Identify which cell holds the provided text, then report its (X, Y) central coordinate. 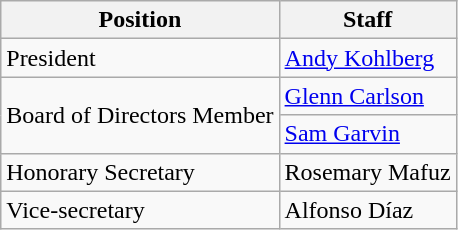
Glenn Carlson (368, 96)
Alfonso Díaz (368, 210)
Position (140, 20)
Board of Directors Member (140, 115)
Sam Garvin (368, 134)
Rosemary Mafuz (368, 172)
Andy Kohlberg (368, 58)
Vice-secretary (140, 210)
Honorary Secretary (140, 172)
Staff (368, 20)
President (140, 58)
